For the text-containing cell, return its midpoint in [x, y] coordinate format. 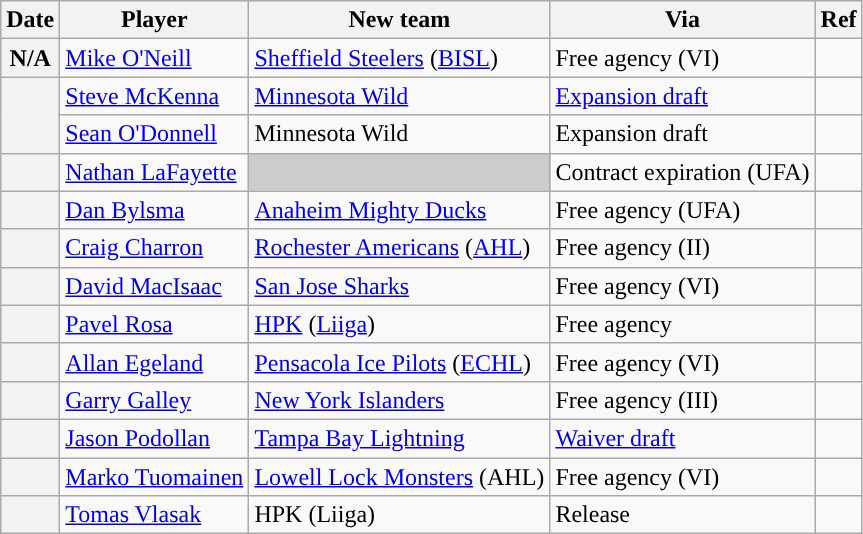
Allan Egeland [154, 362]
Anaheim Mighty Ducks [400, 210]
Craig Charron [154, 248]
Nathan LaFayette [154, 172]
New team [400, 20]
Pensacola Ice Pilots (ECHL) [400, 362]
Tampa Bay Lightning [400, 438]
Lowell Lock Monsters (AHL) [400, 477]
Dan Bylsma [154, 210]
David MacIsaac [154, 286]
Free agency [682, 324]
Sean O'Donnell [154, 134]
Tomas Vlasak [154, 515]
Free agency (II) [682, 248]
Via [682, 20]
Free agency (UFA) [682, 210]
New York Islanders [400, 400]
Pavel Rosa [154, 324]
Steve McKenna [154, 96]
Ref [838, 20]
Free agency (III) [682, 400]
San Jose Sharks [400, 286]
Player [154, 20]
Sheffield Steelers (BISL) [400, 58]
Mike O'Neill [154, 58]
N/A [30, 58]
Release [682, 515]
Contract expiration (UFA) [682, 172]
Marko Tuomainen [154, 477]
Garry Galley [154, 400]
Rochester Americans (AHL) [400, 248]
Date [30, 20]
Jason Podollan [154, 438]
Waiver draft [682, 438]
